Extract the (X, Y) coordinate from the center of the cell holding the provided text.  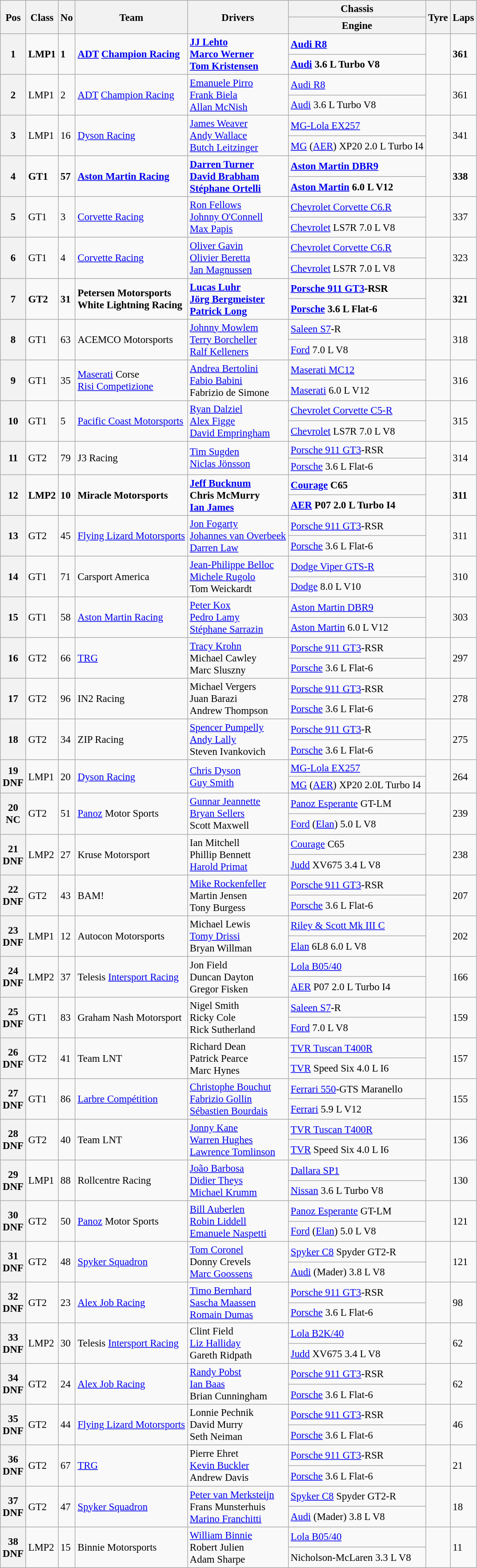
43 (67, 895)
238 (463, 855)
Riley & Scott Mk III C (357, 926)
41 (67, 1058)
Richard Dean Patrick Pearce Marc Hynes (238, 1058)
Ryan Dalziel Alex Figge David Empringham (238, 421)
37DNF (13, 1507)
318 (463, 339)
Chevrolet Corvette C5-R (357, 411)
Autocon Motorsports (131, 936)
30 (67, 1343)
Peter Kox Pedro Lamy Stéphane Sarrazin (238, 617)
36DNF (13, 1466)
34 (67, 740)
341 (463, 136)
22DNF (13, 895)
130 (463, 1181)
Larbre Compétition (131, 1099)
27 (67, 855)
Ferrari 5.9 L V12 (357, 1109)
31 (67, 299)
275 (463, 740)
ZIP Racing (131, 740)
Nicholson-McLaren 3.3 L V8 (357, 1557)
8 (13, 339)
28DNF (13, 1140)
Darren Turner David Brabham Stéphane Ortelli (238, 177)
31DNF (13, 1262)
Rollcentre Racing (131, 1181)
Clint Field Liz Halliday Gareth Ridpath (238, 1343)
Laps (463, 17)
Pierre Ehret Kevin Buckler Andrew Davis (238, 1466)
IN2 Racing (131, 699)
166 (463, 977)
24DNF (13, 977)
50 (67, 1221)
Tim Sugden Niclas Jönsson (238, 458)
Jon Fogarty Johannes van Overbeek Darren Law (238, 536)
Tom Coronel Donny Crevels Marc Goossens (238, 1262)
316 (463, 380)
MG (AER) XP20 2.0 L Turbo I4 (357, 146)
207 (463, 895)
17 (13, 699)
63 (67, 339)
37 (67, 977)
Lola B2K/40 (357, 1333)
Andrea Bertolini Fabio Babini Fabrizio de Simone (238, 380)
157 (463, 1058)
66 (67, 658)
19DNF (13, 777)
JJ Lehto Marco Werner Tom Kristensen (238, 54)
29DNF (13, 1181)
Binnie Motorsports (131, 1547)
34DNF (13, 1384)
20 (67, 777)
13 (13, 536)
71 (67, 576)
Pacific Coast Motorsports (131, 421)
79 (67, 458)
27DNF (13, 1099)
Peter van Merksteijn Frans Munsterhuis Marino Franchitti (238, 1507)
Engine (357, 26)
239 (463, 814)
Chris Dyson Guy Smith (238, 777)
Jean-Philippe Belloc Michele Rugolo Tom Weickardt (238, 576)
Nissan 3.6 L Turbo V8 (357, 1191)
Porsche 911 GT3-R (357, 730)
Christophe Bouchut Fabrizio Gollin Sébastien Bourdais (238, 1099)
Timo Bernhard Sascha Maassen Romain Dumas (238, 1303)
Ian Mitchell Phillip Bennett Harold Primat (238, 855)
Michael Lewis Tomy Drissi Bryan Willman (238, 936)
Spencer Pumpelly Andy Lally Steven Ivankovich (238, 740)
Chassis (357, 9)
314 (463, 458)
Elan 6L8 6.0 L V8 (357, 946)
BAM! (131, 895)
Tracy Krohn Michael Cawley Marc Sluszny (238, 658)
William Binnie Robert Julien Adam Sharpe (238, 1547)
24 (67, 1384)
Johnny Mowlem Terry Borcheller Ralf Kelleners (238, 339)
264 (463, 777)
46 (463, 1425)
35DNF (13, 1425)
Team (131, 17)
32DNF (13, 1303)
Dodge 8.0 L V10 (357, 587)
21 (463, 1466)
Nigel Smith Ricky Cole Rick Sutherland (238, 1018)
67 (67, 1466)
202 (463, 936)
Randy Pobst Ian Baas Brian Cunningham (238, 1384)
Tyre (438, 17)
44 (67, 1425)
23DNF (13, 936)
315 (463, 421)
98 (463, 1303)
40 (67, 1140)
Mike Rockenfeller Martin Jensen Tony Burgess (238, 895)
Emanuele Pirro Frank Biela Allan McNish (238, 95)
Kruse Motorsport (131, 855)
136 (463, 1140)
48 (67, 1262)
Michael Vergers Juan Barazi Andrew Thompson (238, 699)
Gunnar Jeannette Bryan Sellers Scott Maxwell (238, 814)
J3 Racing (131, 458)
25DNF (13, 1018)
86 (67, 1099)
Jonny Kane Warren Hughes Lawrence Tomlinson (238, 1140)
45 (67, 536)
88 (67, 1181)
Drivers (238, 17)
20NC (13, 814)
337 (463, 217)
Dodge Viper GTS-R (357, 566)
321 (463, 299)
47 (67, 1507)
21DNF (13, 855)
38DNF (13, 1547)
23 (67, 1303)
ACEMCO Motorsports (131, 339)
96 (67, 699)
Graham Nash Motorsport (131, 1018)
Oliver Gavin Olivier Beretta Jan Magnussen (238, 258)
278 (463, 699)
No (67, 17)
Miracle Motorsports (131, 495)
Maserati Corse Risi Competizione (131, 380)
Class (42, 17)
14 (13, 576)
Ferrari 550-GTS Maranello (357, 1089)
9 (13, 380)
310 (463, 576)
159 (463, 1018)
51 (67, 814)
323 (463, 258)
MG (AER) XP20 2.0L Turbo I4 (357, 785)
338 (463, 177)
35 (67, 380)
57 (67, 177)
Maserati 6.0 L V12 (357, 391)
Pos (13, 17)
58 (67, 617)
83 (67, 1018)
7 (13, 299)
Carsport America (131, 576)
Petersen Motorsports White Lightning Racing (131, 299)
Dallara SP1 (357, 1170)
Lonnie Pechnik David Murry Seth Neiman (238, 1425)
João Barbosa Didier Theys Michael Krumm (238, 1181)
303 (463, 617)
Maserati MC12 (357, 370)
155 (463, 1099)
Ron Fellows Johnny O'Connell Max Papis (238, 217)
Jon Field Duncan Dayton Gregor Fisken (238, 977)
Lucas Luhr Jörg Bergmeister Patrick Long (238, 299)
26DNF (13, 1058)
30DNF (13, 1221)
33DNF (13, 1343)
James Weaver Andy Wallace Butch Leitzinger (238, 136)
6 (13, 258)
Jeff Bucknum Chris McMurry Ian James (238, 495)
297 (463, 658)
Bill Auberlen Robin Liddell Emanuele Naspetti (238, 1221)
